Determine the (x, y) coordinate at the center of the cell enclosing the given text.  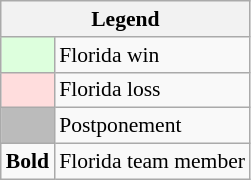
Postponement (152, 126)
Legend (126, 19)
Bold (28, 162)
Florida loss (152, 90)
Florida win (152, 55)
Florida team member (152, 162)
